From the cell containing the given text, extract its center point as (x, y) coordinate. 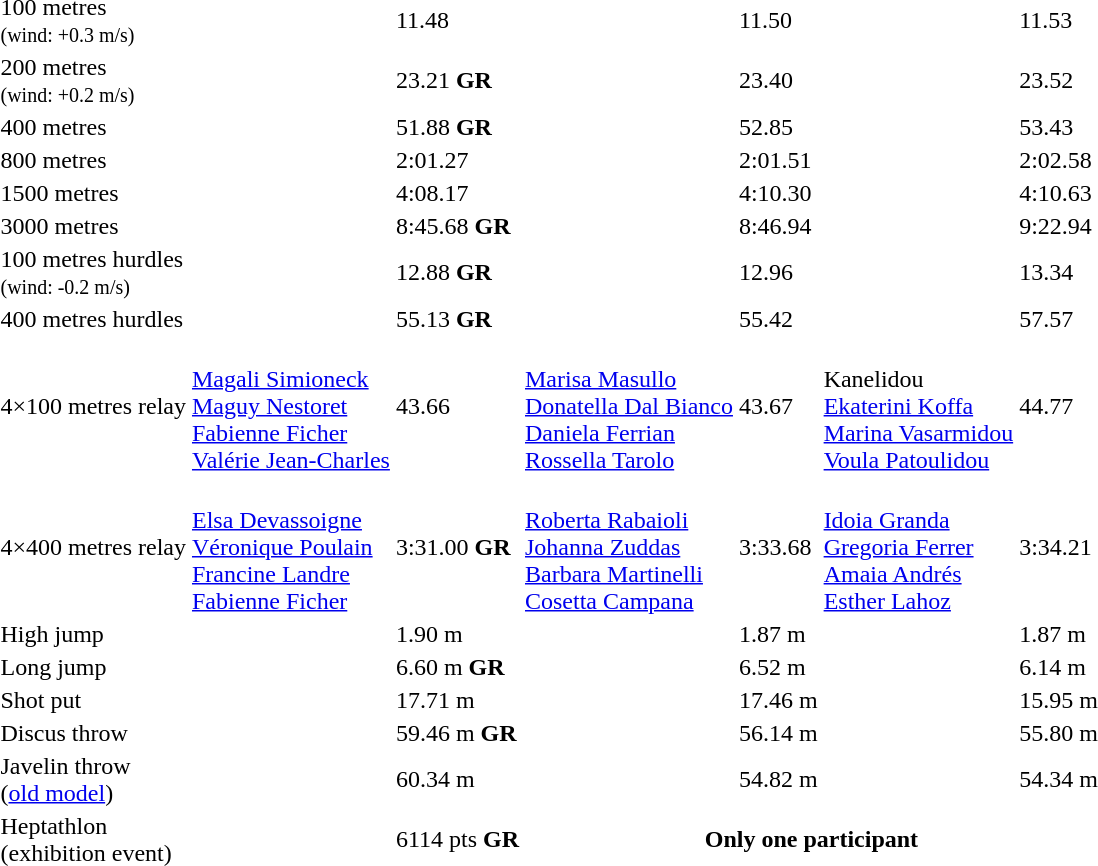
55.42 (778, 319)
4:10.30 (778, 193)
43.66 (457, 406)
54.82 m (778, 780)
17.46 m (778, 700)
59.46 m GR (457, 733)
3:33.68 (778, 547)
Marisa MasulloDonatella Dal BiancoDaniela FerrianRossella Tarolo (630, 406)
17.71 m (457, 700)
52.85 (778, 127)
Idoia GrandaGregoria FerrerAmaia AndrésEsther Lahoz (918, 547)
23.21 GR (457, 80)
2:01.51 (778, 160)
4:08.17 (457, 193)
23.40 (778, 80)
Magali SimioneckMaguy NestoretFabienne FicherValérie Jean-Charles (290, 406)
3:31.00 GR (457, 547)
51.88 GR (457, 127)
60.34 m (457, 780)
8:46.94 (778, 226)
6.60 m GR (457, 667)
55.13 GR (457, 319)
Roberta RabaioliJohanna ZuddasBarbara MartinelliCosetta Campana (630, 547)
6.52 m (778, 667)
56.14 m (778, 733)
Elsa DevassoigneVéronique PoulainFrancine LandreFabienne Ficher (290, 547)
KanelidouEkaterini KoffaMarina VasarmidouVoula Patoulidou (918, 406)
8:45.68 GR (457, 226)
12.96 (778, 272)
2:01.27 (457, 160)
12.88 GR (457, 272)
43.67 (778, 406)
1.87 m (778, 634)
1.90 m (457, 634)
